Detect which cell encompasses the target text, then output its [x, y] center coordinate. 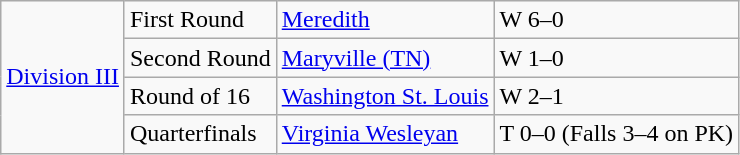
Second Round [200, 58]
Washington St. Louis [385, 96]
Round of 16 [200, 96]
W 2–1 [616, 96]
Quarterfinals [200, 134]
First Round [200, 20]
W 1–0 [616, 58]
Maryville (TN) [385, 58]
T 0–0 (Falls 3–4 on PK) [616, 134]
Meredith [385, 20]
Virginia Wesleyan [385, 134]
Division III [63, 77]
W 6–0 [616, 20]
